Extract the [X, Y] coordinate from the center of the cell holding the provided text.  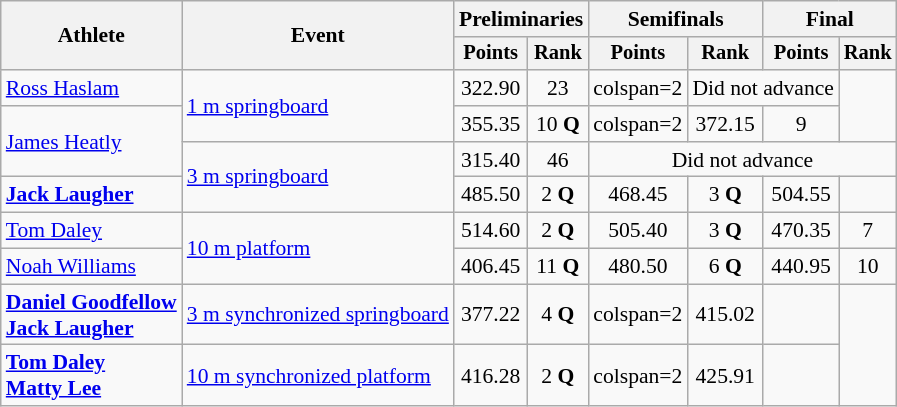
3 m springboard [318, 178]
372.15 [725, 124]
480.50 [638, 267]
355.35 [491, 124]
Tom DaleyMatty Lee [92, 376]
Noah Williams [92, 267]
7 [868, 231]
440.95 [801, 267]
Tom Daley [92, 231]
377.22 [491, 314]
406.45 [491, 267]
11 Q [558, 267]
10 [868, 267]
315.40 [491, 160]
Daniel GoodfellowJack Laugher [92, 314]
415.02 [725, 314]
Event [318, 36]
470.35 [801, 231]
322.90 [491, 88]
485.50 [491, 195]
514.60 [491, 231]
505.40 [638, 231]
10 m synchronized platform [318, 376]
425.91 [725, 376]
504.55 [801, 195]
46 [558, 160]
6 Q [725, 267]
4 Q [558, 314]
Ross Haslam [92, 88]
1 m springboard [318, 106]
9 [801, 124]
James Heatly [92, 142]
3 m synchronized springboard [318, 314]
Jack Laugher [92, 195]
Final [830, 19]
23 [558, 88]
Athlete [92, 36]
Preliminaries [521, 19]
Semifinals [676, 19]
416.28 [491, 376]
10 Q [558, 124]
468.45 [638, 195]
10 m platform [318, 248]
